Output the [x, y] coordinate of the center of the cell containing the given text.  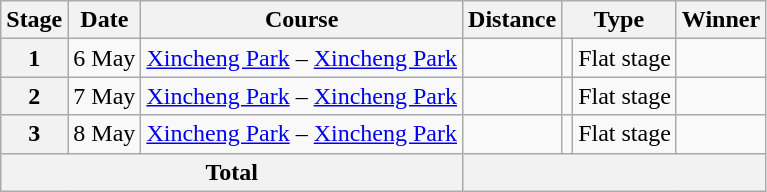
3 [34, 134]
2 [34, 96]
7 May [104, 96]
1 [34, 58]
Total [232, 172]
Date [104, 20]
6 May [104, 58]
8 May [104, 134]
Type [620, 20]
Course [302, 20]
Stage [34, 20]
Distance [512, 20]
Winner [720, 20]
